Determine the (X, Y) coordinate at the center of the cell enclosing the given text.  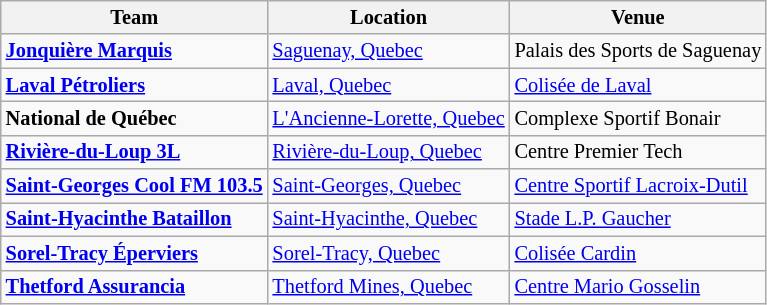
Team (134, 17)
Location (389, 17)
Colisée de Laval (638, 85)
Saint-Georges, Quebec (389, 186)
Palais des Sports de Saguenay (638, 51)
Saguenay, Quebec (389, 51)
Stade L.P. Gaucher (638, 219)
Saint-Georges Cool FM 103.5 (134, 186)
Centre Premier Tech (638, 152)
Thetford Mines, Quebec (389, 287)
Venue (638, 17)
Jonquière Marquis (134, 51)
Saint-Hyacinthe Bataillon (134, 219)
Rivière-du-Loup, Quebec (389, 152)
Complexe Sportif Bonair (638, 118)
Centre Mario Gosselin (638, 287)
Saint-Hyacinthe, Quebec (389, 219)
Laval, Quebec (389, 85)
L'Ancienne-Lorette, Quebec (389, 118)
Laval Pétroliers (134, 85)
Sorel-Tracy Éperviers (134, 253)
Colisée Cardin (638, 253)
Sorel-Tracy, Quebec (389, 253)
Rivière-du-Loup 3L (134, 152)
Centre Sportif Lacroix-Dutil (638, 186)
Thetford Assurancia (134, 287)
National de Québec (134, 118)
